Search for the cell housing the specified text and yield its [x, y] center coordinate. 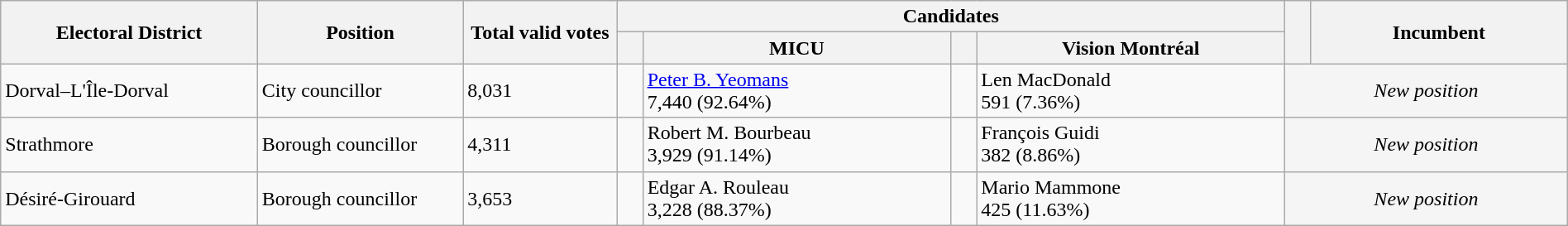
Peter B. Yeomans7,440 (92.64%) [797, 91]
Len MacDonald591 (7.36%) [1131, 91]
Total valid votes [540, 32]
Electoral District [129, 32]
Position [360, 32]
Candidates [951, 17]
MICU [797, 48]
3,653 [540, 199]
François Guidi382 (8.86%) [1131, 144]
Désiré-Girouard [129, 199]
8,031 [540, 91]
City councillor [360, 91]
Strathmore [129, 144]
Robert M. Bourbeau3,929 (91.14%) [797, 144]
4,311 [540, 144]
Mario Mammone425 (11.63%) [1131, 199]
Incumbent [1439, 32]
Edgar A. Rouleau3,228 (88.37%) [797, 199]
Dorval–L'Île-Dorval [129, 91]
Vision Montréal [1131, 48]
